Identify which cell holds the provided text, then report its [x, y] central coordinate. 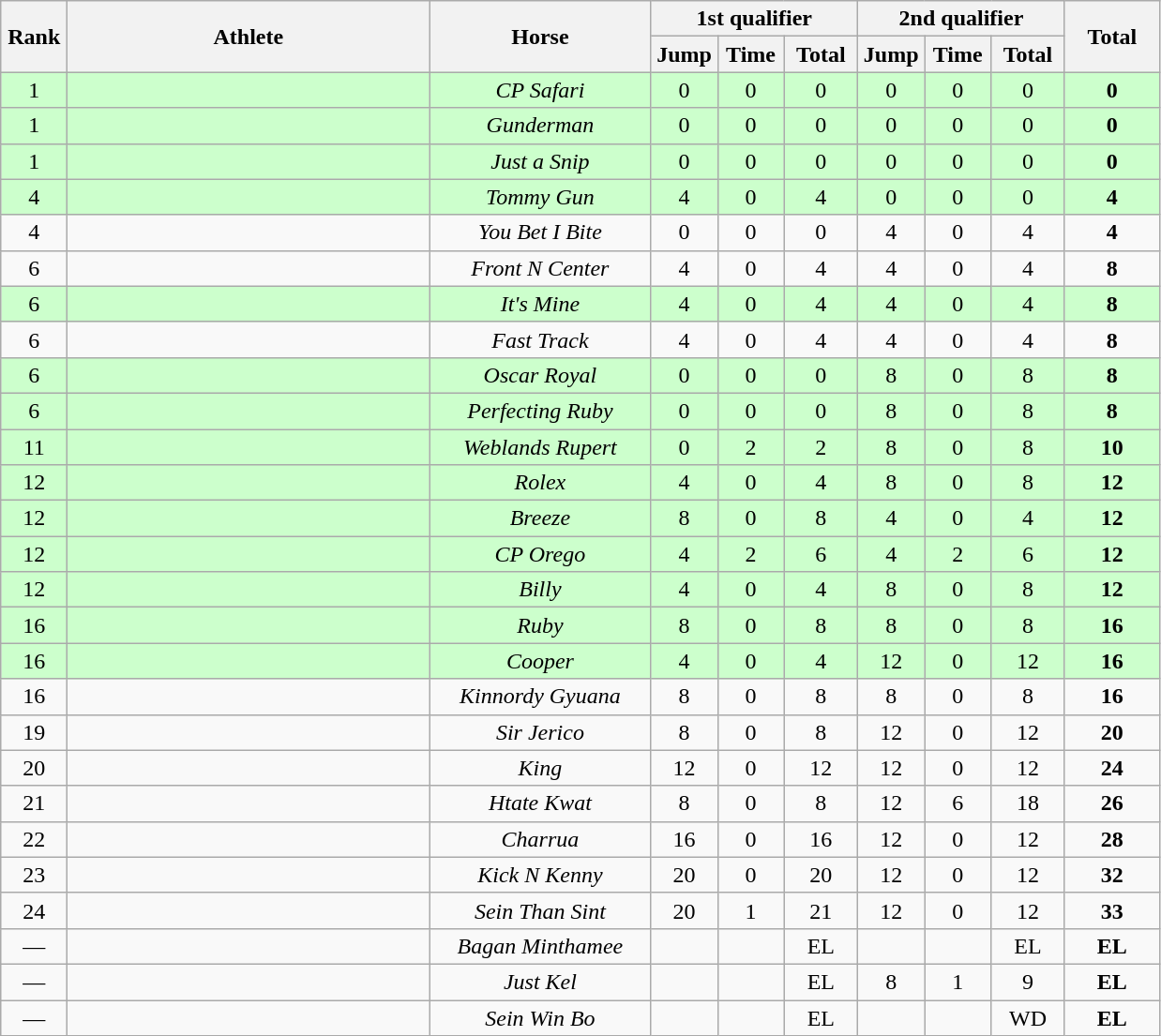
10 [1112, 447]
Weblands Rupert [540, 447]
Sein Than Sint [540, 910]
Ruby [540, 625]
Perfecting Ruby [540, 411]
32 [1112, 875]
Just Kel [540, 982]
Tommy Gun [540, 197]
11 [34, 447]
28 [1112, 839]
23 [34, 875]
Front N Center [540, 268]
Rolex [540, 483]
33 [1112, 910]
Breeze [540, 518]
Cooper [540, 661]
CP Orego [540, 554]
19 [34, 732]
Kick N Kenny [540, 875]
Oscar Royal [540, 375]
You Bet I Bite [540, 233]
Gunderman [540, 126]
Horse [540, 37]
1st qualifier [754, 19]
King [540, 768]
Athlete [249, 37]
Htate Kwat [540, 803]
Fast Track [540, 339]
Just a Snip [540, 161]
Rank [34, 37]
WD [1028, 1017]
Sein Win Bo [540, 1017]
2nd qualifier [962, 19]
22 [34, 839]
Sir Jerico [540, 732]
26 [1112, 803]
9 [1028, 982]
Charrua [540, 839]
CP Safari [540, 90]
18 [1028, 803]
Bagan Minthamee [540, 946]
Kinnordy Gyuana [540, 697]
Billy [540, 590]
It's Mine [540, 304]
